Output the [x, y] coordinate of the center of the cell containing the given text.  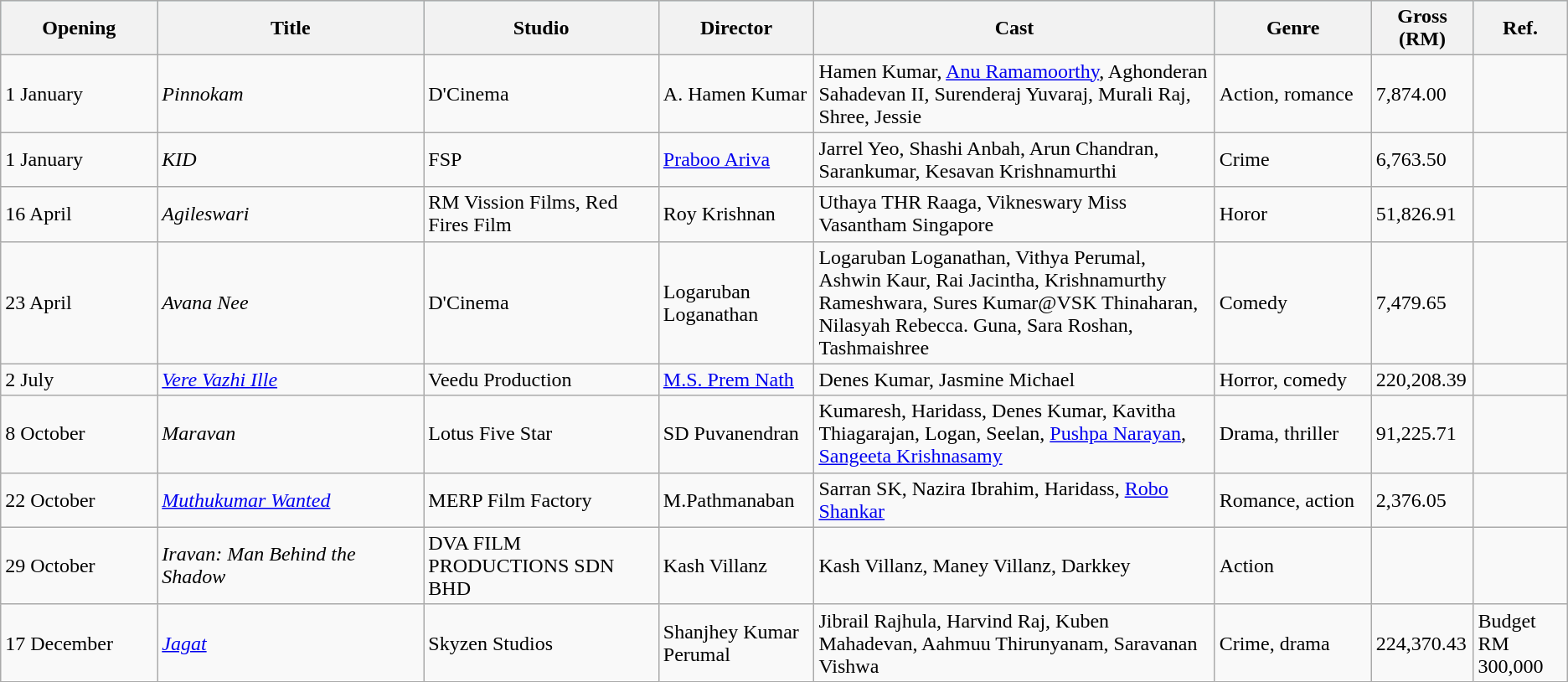
Jagat [291, 643]
A. Hamen Kumar [736, 94]
Lotus Five Star [541, 434]
51,826.91 [1422, 214]
Pinnokam [291, 94]
Title [291, 28]
Sarran SK, Nazira Ibrahim, Haridass, Robo Shankar [1014, 499]
8 October [79, 434]
M.Pathmanaban [736, 499]
Horror, comedy [1293, 380]
Director [736, 28]
Studio [541, 28]
Ref. [1520, 28]
Crime [1293, 159]
7,479.65 [1422, 302]
Kumaresh, Haridass, Denes Kumar, Kavitha Thiagarajan, Logan, Seelan, Pushpa Narayan, Sangeeta Krishnasamy [1014, 434]
224,370.43 [1422, 643]
Denes Kumar, Jasmine Michael [1014, 380]
Romance, action [1293, 499]
Budget RM 300,000 [1520, 643]
Jarrel Yeo, Shashi Anbah, Arun Chandran, Sarankumar, Kesavan Krishnamurthi [1014, 159]
Crime, drama [1293, 643]
Comedy [1293, 302]
Genre [1293, 28]
Agileswari [291, 214]
29 October [79, 566]
Praboo Ariva [736, 159]
Kash Villanz, Maney Villanz, Darkkey [1014, 566]
Jibrail Rajhula, Harvind Raj, Kuben Mahadevan, Aahmuu Thirunyanam, Saravanan Vishwa [1014, 643]
Vere Vazhi Ille [291, 380]
Action, romance [1293, 94]
Action [1293, 566]
Opening [79, 28]
Shanjhey Kumar Perumal [736, 643]
91,225.71 [1422, 434]
2,376.05 [1422, 499]
17 December [79, 643]
Horor [1293, 214]
Muthukumar Wanted [291, 499]
23 April [79, 302]
KID [291, 159]
Cast [1014, 28]
16 April [79, 214]
Iravan: Man Behind the Shadow [291, 566]
Kash Villanz [736, 566]
Hamen Kumar, Anu Ramamoorthy, Aghonderan Sahadevan II, Surenderaj Yuvaraj, Murali Raj, Shree, Jessie [1014, 94]
Avana Nee [291, 302]
Uthaya THR Raaga, Vikneswary Miss Vasantham Singapore [1014, 214]
22 October [79, 499]
Drama, thriller [1293, 434]
MERP Film Factory [541, 499]
FSP [541, 159]
Logaruban Loganathan [736, 302]
Veedu Production [541, 380]
SD Puvanendran [736, 434]
2 July [79, 380]
Roy Krishnan [736, 214]
6,763.50 [1422, 159]
220,208.39 [1422, 380]
Maravan [291, 434]
Gross (RM) [1422, 28]
M.S. Prem Nath [736, 380]
DVA FILM PRODUCTIONS SDN BHD [541, 566]
RM Vission Films, Red Fires Film [541, 214]
Skyzen Studios [541, 643]
7,874.00 [1422, 94]
